Identify which cell holds the provided text, then report its (X, Y) central coordinate. 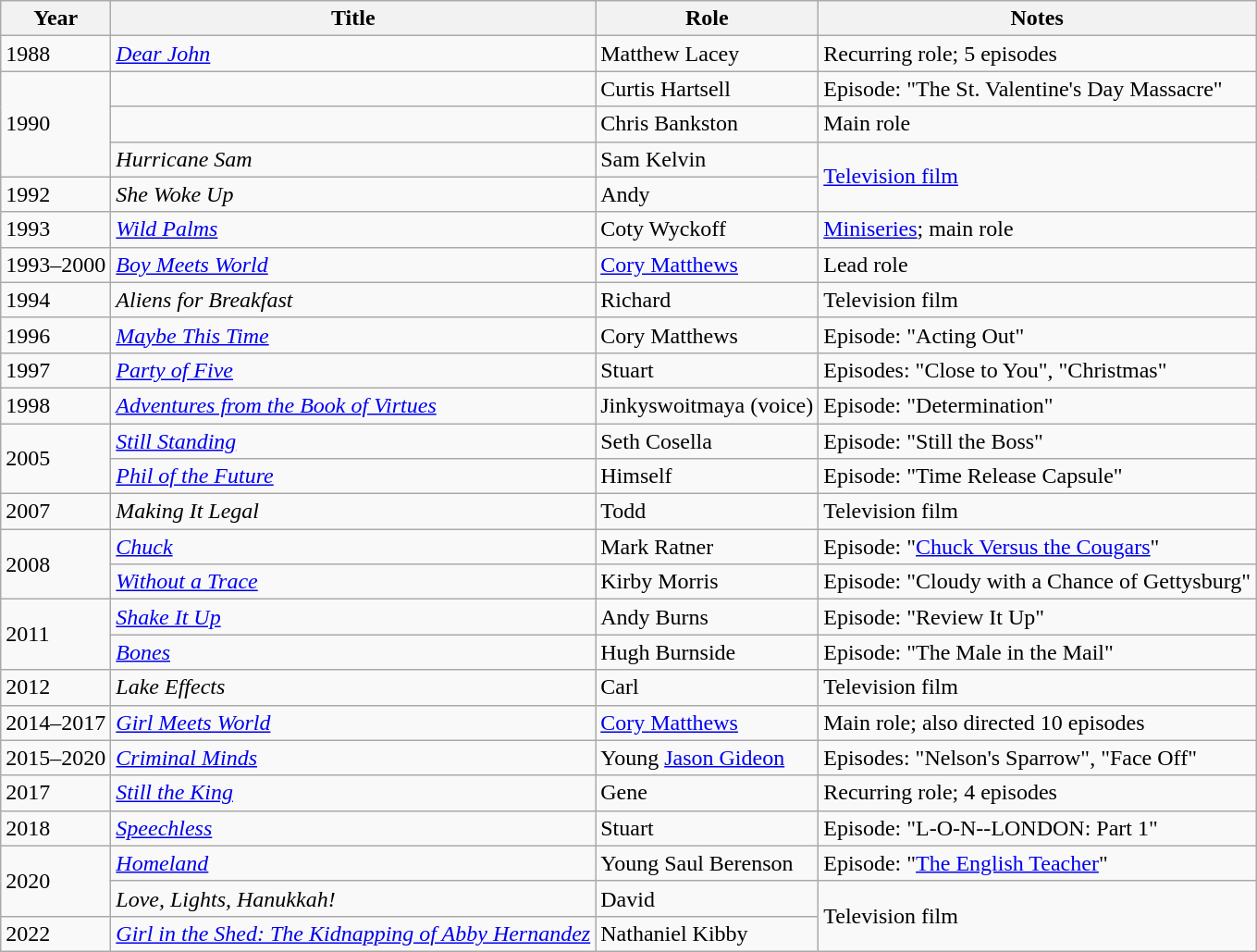
Criminal Minds (353, 758)
Hurricane Sam (353, 159)
Mark Ratner (707, 547)
Episodes: "Close to You", "Christmas" (1038, 370)
Dear John (353, 54)
2017 (55, 793)
Love, Lights, Hanukkah! (353, 898)
1992 (55, 194)
Episode: "Chuck Versus the Cougars" (1038, 547)
Episode: "L-O-N--LONDON: Part 1" (1038, 828)
Miniseries; main role (1038, 229)
Party of Five (353, 370)
Notes (1038, 19)
Recurring role; 4 episodes (1038, 793)
Bones (353, 652)
Episode: "Cloudy with a Chance of Gettysburg" (1038, 582)
1993–2000 (55, 265)
Making It Legal (353, 512)
Himself (707, 476)
Girl Meets World (353, 723)
Episodes: "Nelson's Sparrow", "Face Off" (1038, 758)
Andy (707, 194)
Episode: "Time Release Capsule" (1038, 476)
Andy Burns (707, 617)
Nathaniel Kibby (707, 933)
Coty Wyckoff (707, 229)
Without a Trace (353, 582)
Sam Kelvin (707, 159)
Curtis Hartsell (707, 89)
Kirby Morris (707, 582)
Phil of the Future (353, 476)
Boy Meets World (353, 265)
Role (707, 19)
2008 (55, 564)
She Woke Up (353, 194)
Aliens for Breakfast (353, 300)
Episode: "The English Teacher" (1038, 863)
Episode: "The Male in the Mail" (1038, 652)
Richard (707, 300)
Still Standing (353, 441)
2020 (55, 881)
2014–2017 (55, 723)
Gene (707, 793)
2015–2020 (55, 758)
Matthew Lacey (707, 54)
Shake It Up (353, 617)
2018 (55, 828)
Homeland (353, 863)
1993 (55, 229)
Seth Cosella (707, 441)
2005 (55, 459)
Jinkyswoitmaya (voice) (707, 405)
Young Saul Berenson (707, 863)
1988 (55, 54)
Todd (707, 512)
Maybe This Time (353, 335)
Lake Effects (353, 687)
Young Jason Gideon (707, 758)
Hugh Burnside (707, 652)
2007 (55, 512)
Chris Bankston (707, 124)
Adventures from the Book of Virtues (353, 405)
Episode: "The St. Valentine's Day Massacre" (1038, 89)
Episode: "Determination" (1038, 405)
Chuck (353, 547)
Carl (707, 687)
Main role (1038, 124)
Speechless (353, 828)
1998 (55, 405)
Girl in the Shed: The Kidnapping of Abby Hernandez (353, 933)
Episode: "Acting Out" (1038, 335)
2012 (55, 687)
2011 (55, 635)
2022 (55, 933)
Wild Palms (353, 229)
Year (55, 19)
1994 (55, 300)
Main role; also directed 10 episodes (1038, 723)
David (707, 898)
Episode: "Still the Boss" (1038, 441)
Recurring role; 5 episodes (1038, 54)
Episode: "Review It Up" (1038, 617)
Still the King (353, 793)
1990 (55, 124)
Lead role (1038, 265)
1996 (55, 335)
1997 (55, 370)
Title (353, 19)
